Output the [x, y] coordinate of the center of the cell containing the given text.  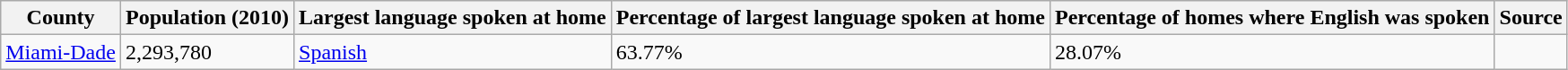
28.07% [1272, 52]
Spanish [453, 52]
63.77% [831, 52]
2,293,780 [206, 52]
County [61, 18]
Percentage of homes where English was spoken [1272, 18]
Population (2010) [206, 18]
Percentage of largest language spoken at home [831, 18]
Source [1530, 18]
Miami-Dade [61, 52]
Largest language spoken at home [453, 18]
